Search for the cell housing the specified text and yield its [x, y] center coordinate. 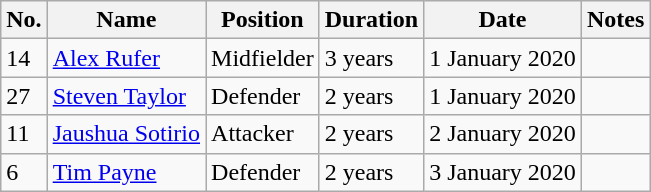
3 years [371, 58]
Jaushua Sotirio [126, 134]
Date [503, 20]
6 [24, 172]
2 January 2020 [503, 134]
Steven Taylor [126, 96]
Duration [371, 20]
27 [24, 96]
Position [263, 20]
Alex Rufer [126, 58]
Tim Payne [126, 172]
Midfielder [263, 58]
No. [24, 20]
14 [24, 58]
Name [126, 20]
3 January 2020 [503, 172]
11 [24, 134]
Notes [615, 20]
Attacker [263, 134]
